Pinpoint the cell where the given text exists, returning its (X, Y) midpoint coordinate. 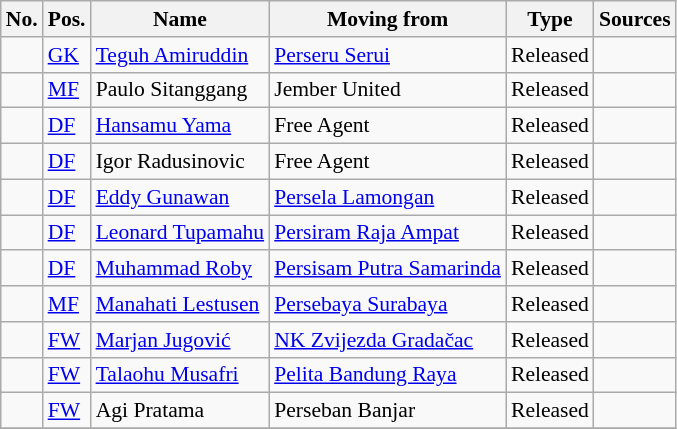
Leonard Tupamahu (180, 233)
Talaohu Musafri (180, 375)
No. (22, 19)
Marjan Jugović (180, 340)
Persebaya Surabaya (388, 304)
NK Zvijezda Gradačac (388, 340)
Eddy Gunawan (180, 197)
Manahati Lestusen (180, 304)
Teguh Amiruddin (180, 55)
Agi Pratama (180, 411)
Persiram Raja Ampat (388, 233)
Pelita Bandung Raya (388, 375)
Jember United (388, 90)
Persisam Putra Samarinda (388, 269)
Type (550, 19)
Name (180, 19)
Hansamu Yama (180, 126)
Moving from (388, 19)
Perseru Serui (388, 55)
Sources (635, 19)
GK (67, 55)
Paulo Sitanggang (180, 90)
Muhammad Roby (180, 269)
Perseban Banjar (388, 411)
Persela Lamongan (388, 197)
Pos. (67, 19)
Igor Radusinovic (180, 162)
